Search for the cell housing the specified text and yield its [x, y] center coordinate. 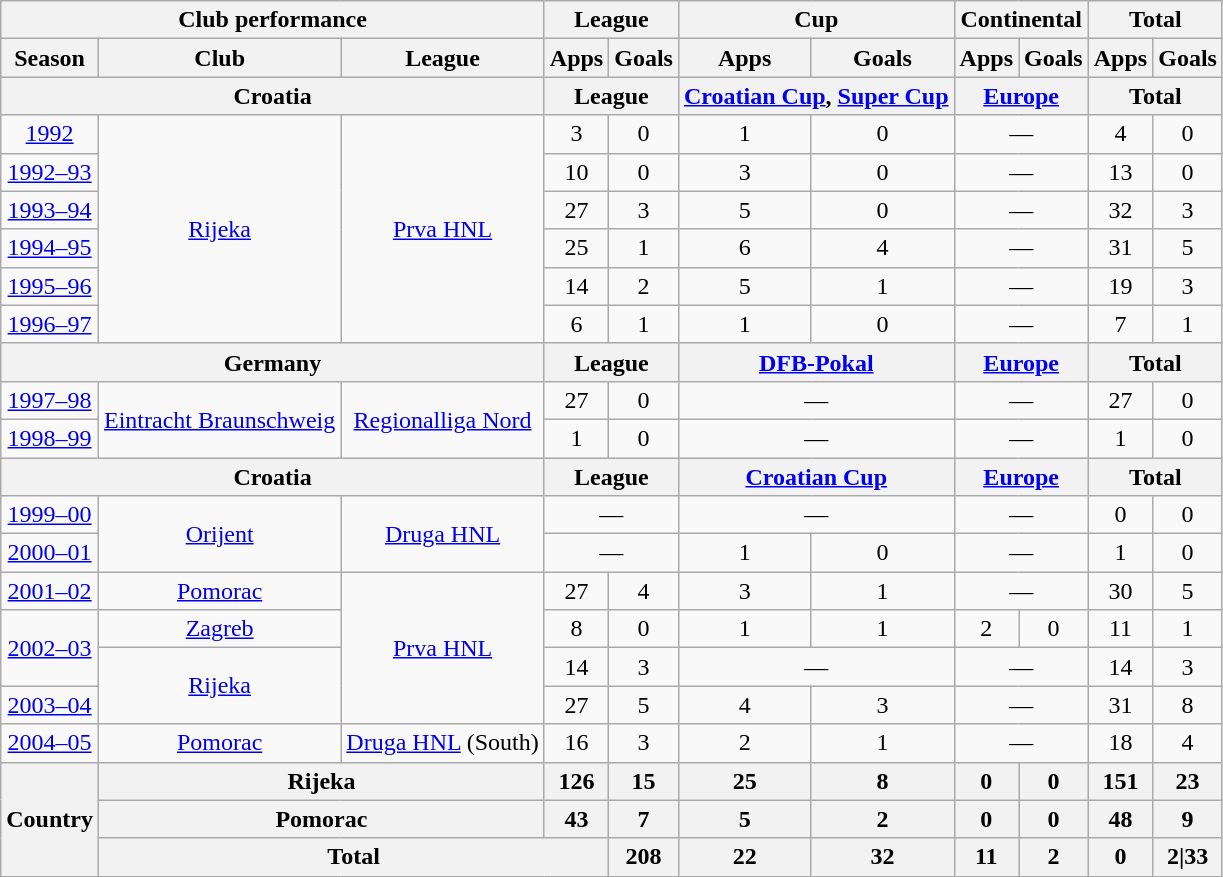
1993–94 [50, 210]
1998–99 [50, 438]
Croatian Cup [816, 477]
Club [219, 58]
Germany [273, 362]
Zagreb [219, 629]
22 [744, 857]
Country [50, 819]
30 [1120, 591]
Orijent [219, 534]
1992–93 [50, 172]
Druga HNL (South) [442, 743]
43 [576, 819]
DFB-Pokal [816, 362]
126 [576, 781]
18 [1120, 743]
Regionalliga Nord [442, 419]
2000–01 [50, 553]
23 [1188, 781]
1992 [50, 134]
10 [576, 172]
Eintracht Braunschweig [219, 419]
2001–02 [50, 591]
Druga HNL [442, 534]
151 [1120, 781]
1994–95 [50, 248]
Cup [816, 20]
9 [1188, 819]
2002–03 [50, 648]
Croatian Cup, Super Cup [816, 96]
1996–97 [50, 324]
48 [1120, 819]
2|33 [1188, 857]
208 [644, 857]
15 [644, 781]
1999–00 [50, 515]
Club performance [273, 20]
2004–05 [50, 743]
19 [1120, 286]
1995–96 [50, 286]
2003–04 [50, 705]
Season [50, 58]
Continental [1021, 20]
13 [1120, 172]
1997–98 [50, 400]
16 [576, 743]
